Determine the [x, y] coordinate at the center of the cell enclosing the given text.  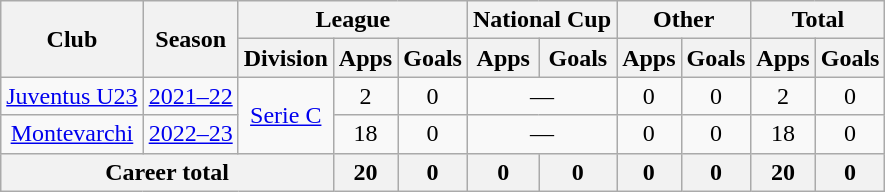
Montevarchi [72, 134]
Other [684, 20]
Serie C [286, 115]
Career total [168, 172]
Total [818, 20]
National Cup [542, 20]
2022–23 [190, 134]
Division [286, 58]
Club [72, 39]
Juventus U23 [72, 96]
League [352, 20]
2021–22 [190, 96]
Season [190, 39]
